Locate the cell with the specified text and output its (X, Y) center coordinate. 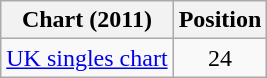
Position (220, 20)
24 (220, 58)
UK singles chart (87, 58)
Chart (2011) (87, 20)
